Scan for the cell matching the given text and deliver its (x, y) coordinate at center. 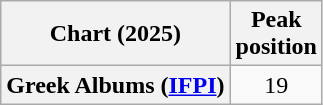
Greek Albums (IFPI) (116, 85)
19 (276, 85)
Chart (2025) (116, 34)
Peak position (276, 34)
